Scan for the cell matching the given text and deliver its (X, Y) coordinate at center. 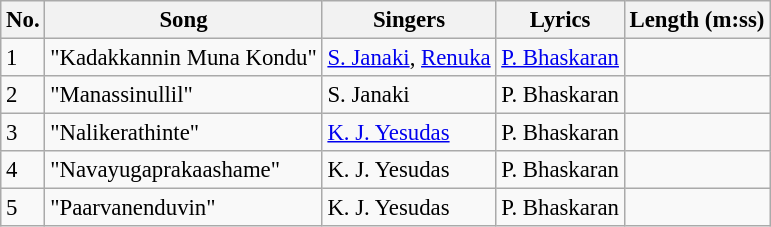
2 (23, 95)
5 (23, 208)
Lyrics (560, 20)
3 (23, 133)
No. (23, 20)
"Nalikerathinte" (184, 133)
"Kadakkannin Muna Kondu" (184, 58)
"Navayugaprakaashame" (184, 170)
Song (184, 20)
S. Janaki (409, 95)
"Manassinullil" (184, 95)
Length (m:ss) (696, 20)
S. Janaki, Renuka (409, 58)
Singers (409, 20)
"Paarvanenduvin" (184, 208)
4 (23, 170)
1 (23, 58)
